Return the [X, Y] coordinate for the center point of the cell that contains the specified text.  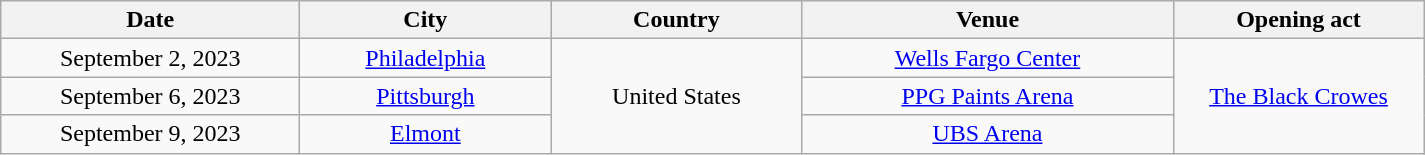
Wells Fargo Center [988, 58]
Pittsburgh [426, 96]
PPG Paints Arena [988, 96]
September 9, 2023 [150, 134]
Country [676, 20]
City [426, 20]
The Black Crowes [1298, 96]
September 2, 2023 [150, 58]
Philadelphia [426, 58]
Venue [988, 20]
Elmont [426, 134]
September 6, 2023 [150, 96]
Opening act [1298, 20]
United States [676, 96]
Date [150, 20]
UBS Arena [988, 134]
